From the cell containing the given text, extract its center point as (X, Y) coordinate. 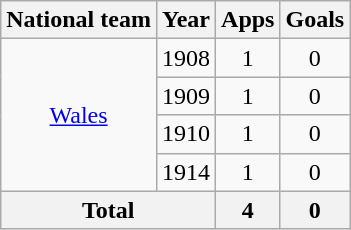
1910 (186, 134)
1909 (186, 96)
1908 (186, 58)
1914 (186, 172)
National team (79, 20)
Year (186, 20)
Total (108, 210)
Goals (315, 20)
Apps (248, 20)
4 (248, 210)
Wales (79, 115)
